Determine the [X, Y] coordinate at the center of the cell enclosing the given text.  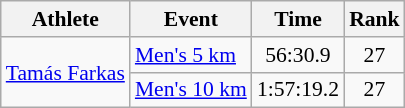
Men's 5 km [191, 55]
Athlete [66, 19]
1:57:19.2 [298, 90]
Event [191, 19]
Tamás Farkas [66, 72]
Men's 10 km [191, 90]
56:30.9 [298, 55]
Time [298, 19]
Rank [374, 19]
